Find where the given text appears and provide that cell's center as (X, Y) coordinate. 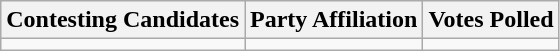
Contesting Candidates (123, 20)
Party Affiliation (334, 20)
Votes Polled (491, 20)
